For the text-containing cell, return its midpoint in (X, Y) coordinate format. 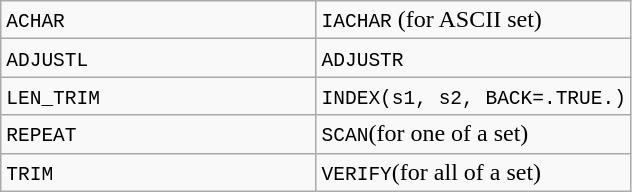
SCAN(for one of a set) (474, 134)
LEN_TRIM (158, 96)
REPEAT (158, 134)
VERIFY(for all of a set) (474, 172)
IACHAR (for ASCII set) (474, 20)
ACHAR (158, 20)
INDEX(s1, s2, BACK=.TRUE.) (474, 96)
ADJUSTL (158, 58)
TRIM (158, 172)
ADJUSTR (474, 58)
